Output the [X, Y] coordinate of the center of the cell containing the given text.  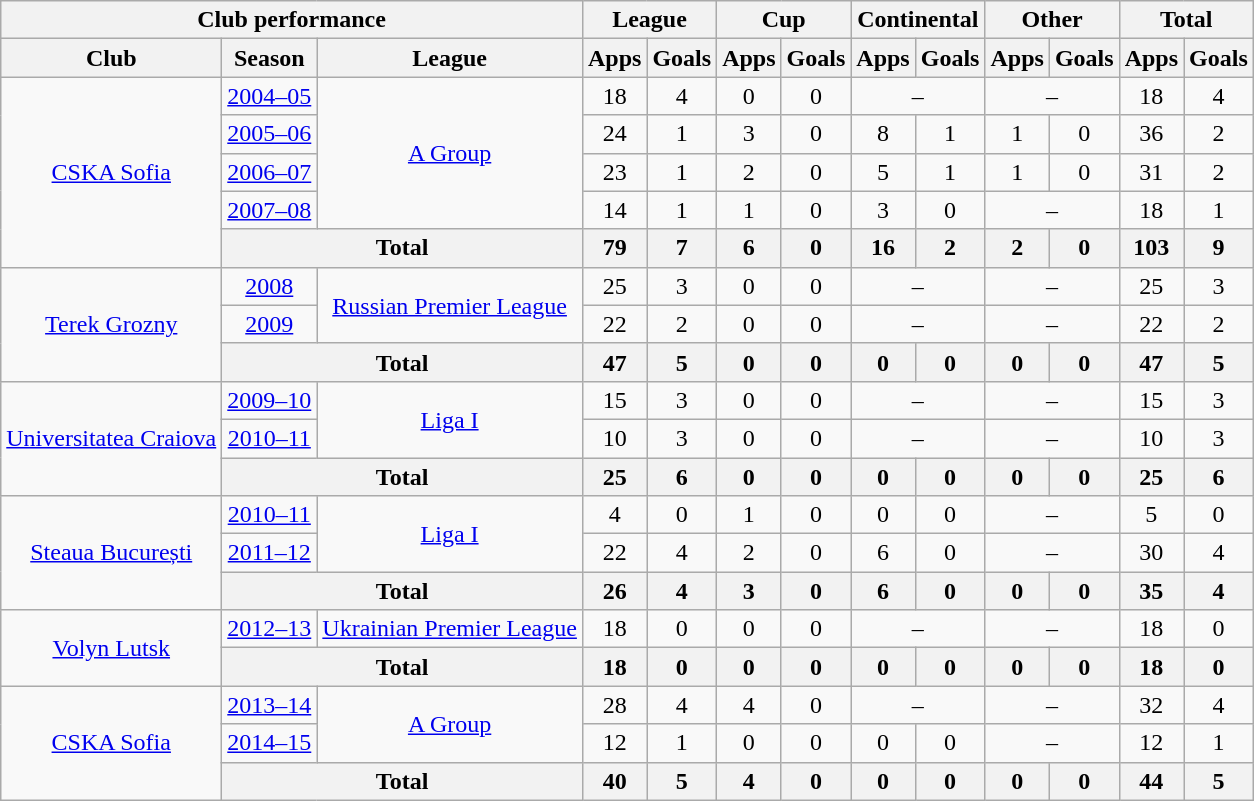
28 [614, 705]
Club performance [292, 20]
2011–12 [270, 553]
Cup [784, 20]
Volyn Lutsk [112, 648]
2008 [270, 286]
32 [1151, 705]
2005–06 [270, 134]
Continental [918, 20]
Season [270, 58]
Ukrainian Premier League [450, 629]
23 [614, 172]
2009–10 [270, 400]
9 [1219, 248]
8 [883, 134]
Club [112, 58]
14 [614, 210]
44 [1151, 781]
79 [614, 248]
Other [1052, 20]
16 [883, 248]
31 [1151, 172]
103 [1151, 248]
36 [1151, 134]
7 [682, 248]
2012–13 [270, 629]
2004–05 [270, 96]
Russian Premier League [450, 305]
35 [1151, 591]
24 [614, 134]
2009 [270, 324]
26 [614, 591]
30 [1151, 553]
2014–15 [270, 743]
Terek Grozny [112, 324]
2007–08 [270, 210]
40 [614, 781]
Universitatea Craiova [112, 438]
2013–14 [270, 705]
2006–07 [270, 172]
Steaua București [112, 553]
